Output the [x, y] coordinate of the center of the cell containing the given text.  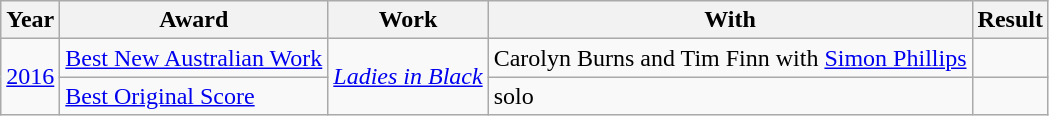
Award [194, 20]
solo [730, 96]
Best New Australian Work [194, 58]
Carolyn Burns and Tim Finn with Simon Phillips [730, 58]
Ladies in Black [408, 77]
2016 [30, 77]
Best Original Score [194, 96]
Work [408, 20]
Result [1010, 20]
With [730, 20]
Year [30, 20]
